Scan for the cell matching the given text and deliver its [x, y] coordinate at center. 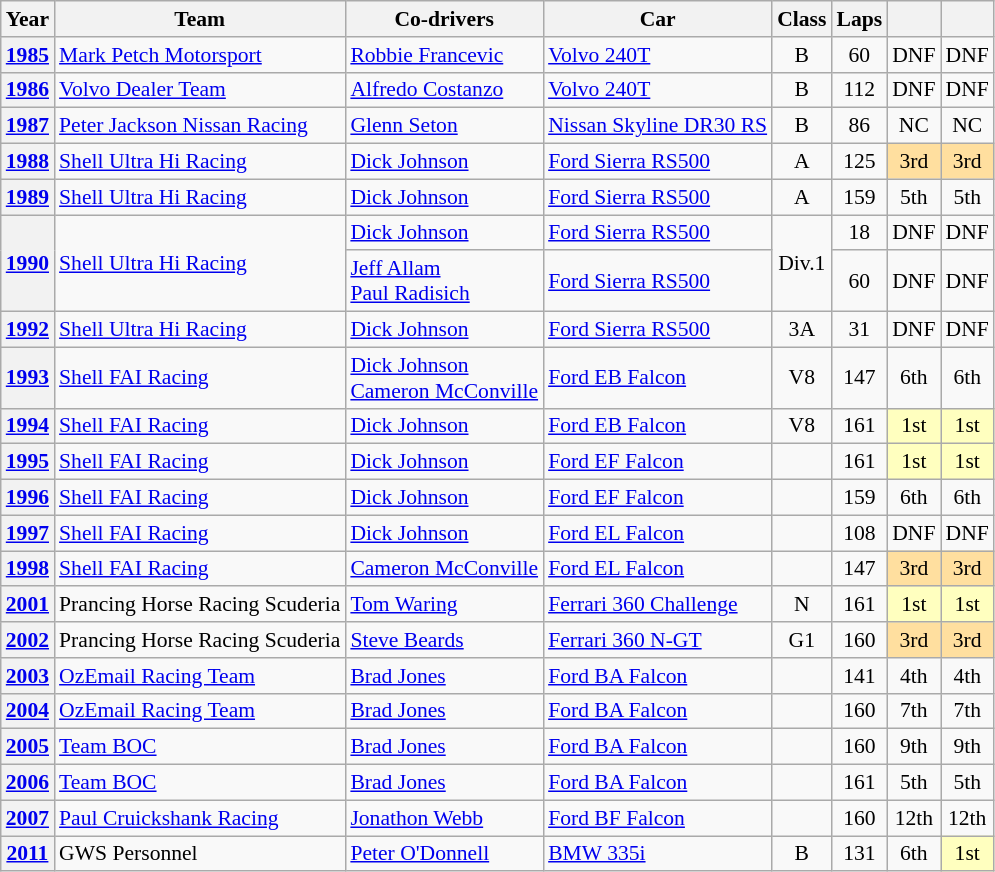
N [802, 605]
Tom Waring [444, 605]
Class [802, 19]
Peter Jackson Nissan Racing [200, 126]
1997 [28, 533]
Mark Petch Motorsport [200, 55]
Year [28, 19]
125 [859, 162]
Paul Cruickshank Racing [200, 818]
Robbie Francevic [444, 55]
Div.1 [802, 264]
112 [859, 90]
Ferrari 360 N-GT [658, 640]
1986 [28, 90]
2003 [28, 676]
Dick Johnson Cameron McConville [444, 378]
Steve Beards [444, 640]
1994 [28, 426]
86 [859, 126]
Jeff Allam Paul Radisich [444, 282]
Team [200, 19]
1990 [28, 264]
G1 [802, 640]
Cameron McConville [444, 569]
2005 [28, 747]
1988 [28, 162]
Glenn Seton [444, 126]
2002 [28, 640]
Volvo Dealer Team [200, 90]
Ferrari 360 Challenge [658, 605]
GWS Personnel [200, 854]
131 [859, 854]
Jonathon Webb [444, 818]
Laps [859, 19]
2007 [28, 818]
Alfredo Costanzo [444, 90]
1989 [28, 197]
Co-drivers [444, 19]
3A [802, 330]
1995 [28, 462]
18 [859, 233]
1996 [28, 498]
2004 [28, 711]
108 [859, 533]
1993 [28, 378]
31 [859, 330]
Ford BF Falcon [658, 818]
2001 [28, 605]
1992 [28, 330]
2006 [28, 783]
1985 [28, 55]
2011 [28, 854]
1987 [28, 126]
Car [658, 19]
Nissan Skyline DR30 RS [658, 126]
Peter O'Donnell [444, 854]
1998 [28, 569]
141 [859, 676]
BMW 335i [658, 854]
